Extract the (X, Y) coordinate from the center of the cell holding the provided text.  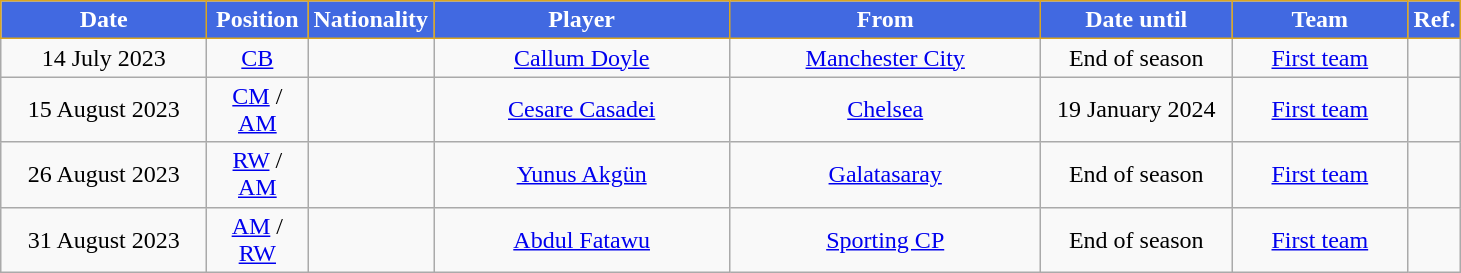
Manchester City (886, 58)
26 August 2023 (104, 174)
RW / AM (258, 174)
19 January 2024 (1136, 110)
Cesare Casadei (582, 110)
Callum Doyle (582, 58)
31 August 2023 (104, 240)
15 August 2023 (104, 110)
Date (104, 20)
Galatasaray (886, 174)
AM / RW (258, 240)
Date until (1136, 20)
Team (1320, 20)
Chelsea (886, 110)
14 July 2023 (104, 58)
Sporting CP (886, 240)
Nationality (371, 20)
From (886, 20)
Position (258, 20)
Abdul Fatawu (582, 240)
Ref. (1434, 20)
Yunus Akgün (582, 174)
CB (258, 58)
CM / AM (258, 110)
Player (582, 20)
